Pinpoint the cell where the given text exists, returning its (x, y) midpoint coordinate. 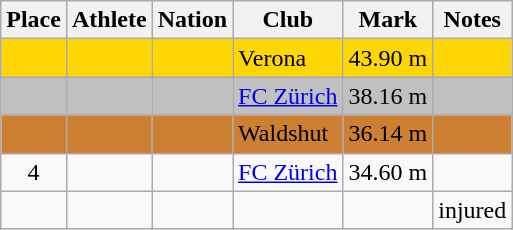
Club (288, 20)
4 (34, 172)
34.60 m (388, 172)
Verona (288, 58)
injured (472, 210)
38.16 m (388, 96)
Place (34, 20)
Athlete (109, 20)
36.14 m (388, 134)
Notes (472, 20)
43.90 m (388, 58)
Waldshut (288, 134)
Nation (192, 20)
Mark (388, 20)
